Output the (x, y) coordinate of the center of the cell containing the given text.  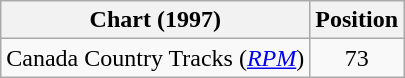
Position (357, 20)
Canada Country Tracks (RPM) (156, 58)
73 (357, 58)
Chart (1997) (156, 20)
